Locate the cell with the specified text and output its (x, y) center coordinate. 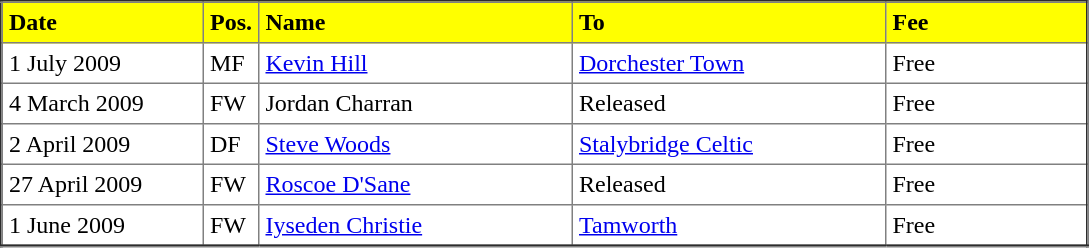
Jordan Charran (416, 103)
Fee (987, 22)
Date (103, 22)
Roscoe D'Sane (416, 184)
Stalybridge Celtic (729, 144)
Kevin Hill (416, 63)
MF (231, 63)
To (729, 22)
1 July 2009 (103, 63)
Iyseden Christie (416, 225)
4 March 2009 (103, 103)
2 April 2009 (103, 144)
Steve Woods (416, 144)
Tamworth (729, 225)
DF (231, 144)
Pos. (231, 22)
Dorchester Town (729, 63)
1 June 2009 (103, 225)
27 April 2009 (103, 184)
Name (416, 22)
